Return the [x, y] coordinate for the center point of the cell that contains the specified text.  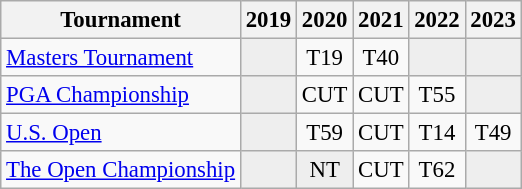
T40 [381, 58]
T14 [437, 133]
2022 [437, 20]
T62 [437, 170]
T49 [493, 133]
T55 [437, 95]
T19 [325, 58]
2019 [268, 20]
NT [325, 170]
T59 [325, 133]
2020 [325, 20]
PGA Championship [121, 95]
Tournament [121, 20]
The Open Championship [121, 170]
2021 [381, 20]
U.S. Open [121, 133]
2023 [493, 20]
Masters Tournament [121, 58]
